Determine the [x, y] coordinate at the center of the cell enclosing the given text.  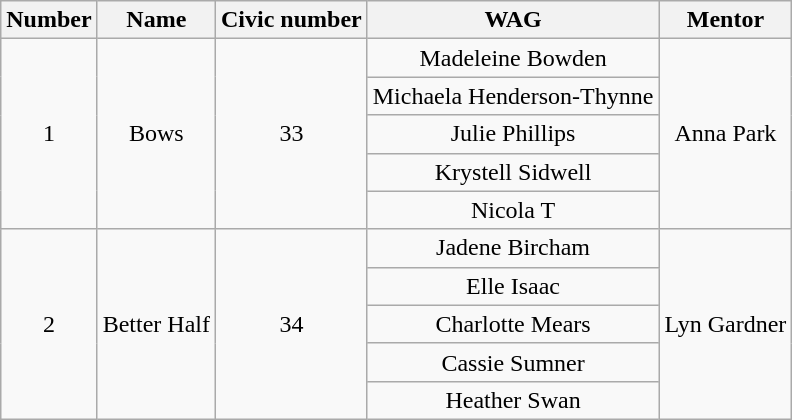
Number [49, 20]
Charlotte Mears [513, 324]
Bows [156, 134]
Name [156, 20]
Mentor [726, 20]
Krystell Sidwell [513, 172]
Julie Phillips [513, 134]
2 [49, 324]
Civic number [292, 20]
Elle Isaac [513, 286]
WAG [513, 20]
Heather Swan [513, 400]
Michaela Henderson-Thynne [513, 96]
Anna Park [726, 134]
Jadene Bircham [513, 248]
Cassie Sumner [513, 362]
Madeleine Bowden [513, 58]
33 [292, 134]
Nicola T [513, 210]
Better Half [156, 324]
Lyn Gardner [726, 324]
1 [49, 134]
34 [292, 324]
